Output the (x, y) coordinate of the center of the cell containing the given text.  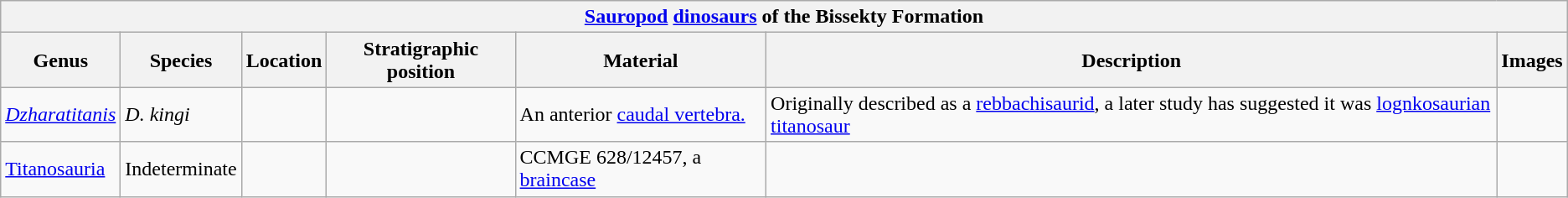
Sauropod dinosaurs of the Bissekty Formation (784, 17)
Originally described as a rebbachisaurid, a later study has suggested it was lognkosaurian titanosaur (1132, 114)
Images (1532, 60)
Genus (60, 60)
Location (284, 60)
Stratigraphic position (420, 60)
Indeterminate (181, 169)
An anterior caudal vertebra. (641, 114)
Dzharatitanis (60, 114)
Material (641, 60)
Description (1132, 60)
Species (181, 60)
Titanosauria (60, 169)
CCMGE 628/12457, a braincase (641, 169)
D. kingi (181, 114)
